For the text-containing cell, return its midpoint in (x, y) coordinate format. 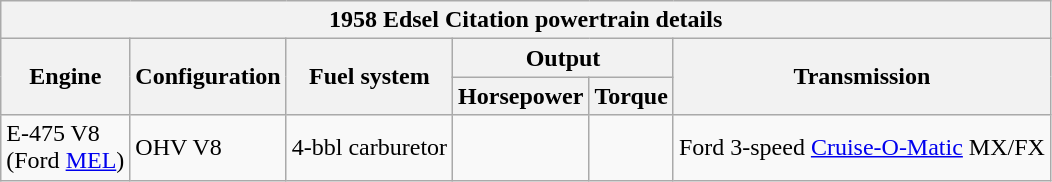
Engine (66, 77)
Ford 3-speed Cruise-O-Matic MX/FX (862, 148)
4-bbl carburetor (369, 148)
Torque (631, 96)
Transmission (862, 77)
OHV V8 (208, 148)
1958 Edsel Citation powertrain details (526, 20)
Configuration (208, 77)
Output (564, 58)
E-475 V8(Ford MEL) (66, 148)
Fuel system (369, 77)
Horsepower (521, 96)
